Return (x, y) of the center of cell containing provided text 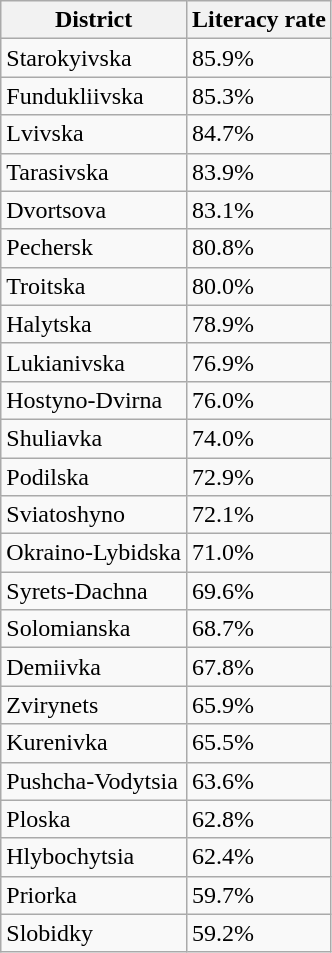
80.0% (258, 286)
85.3% (258, 96)
Demiivka (94, 667)
Priorka (94, 895)
80.8% (258, 248)
62.8% (258, 819)
Kurenivka (94, 743)
Solomianska (94, 629)
Literacy rate (258, 20)
Starokyivska (94, 58)
74.0% (258, 438)
69.6% (258, 591)
71.0% (258, 553)
Hlybochytsia (94, 857)
Pechersk (94, 248)
83.9% (258, 172)
Halytska (94, 324)
62.4% (258, 857)
Podilska (94, 477)
Slobidky (94, 933)
59.2% (258, 933)
Hostyno-Dvirna (94, 400)
Dvortsova (94, 210)
63.6% (258, 781)
Syrets-Dachna (94, 591)
District (94, 20)
65.5% (258, 743)
Troitska (94, 286)
Fundukliivska (94, 96)
72.1% (258, 515)
85.9% (258, 58)
Tarasivska (94, 172)
78.9% (258, 324)
Lukianivska (94, 362)
76.0% (258, 400)
Ploska (94, 819)
Sviatoshyno (94, 515)
59.7% (258, 895)
Shuliavka (94, 438)
68.7% (258, 629)
Lvivska (94, 134)
67.8% (258, 667)
Pushcha-Vodytsia (94, 781)
65.9% (258, 705)
76.9% (258, 362)
Okraino-Lybidska (94, 553)
72.9% (258, 477)
Zvirynets (94, 705)
84.7% (258, 134)
83.1% (258, 210)
